Identify which cell holds the provided text, then report its [x, y] central coordinate. 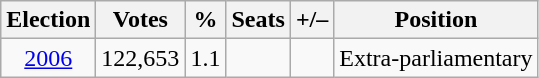
1.1 [206, 58]
Votes [140, 20]
Election [48, 20]
+/– [312, 20]
Extra-parliamentary [436, 58]
122,653 [140, 58]
% [206, 20]
Position [436, 20]
2006 [48, 58]
Seats [258, 20]
